Scan for the cell matching the given text and deliver its (X, Y) coordinate at center. 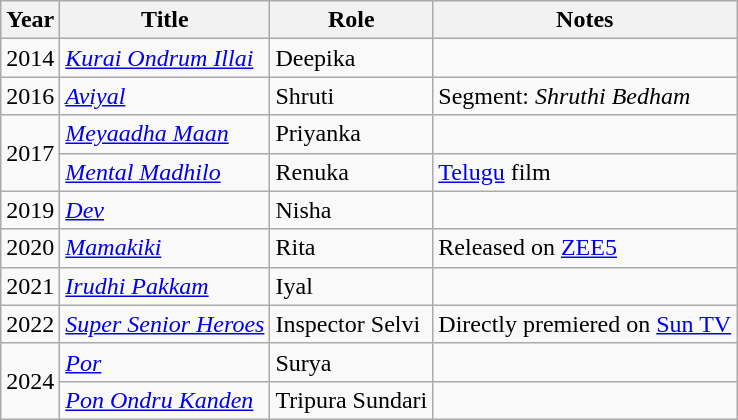
Pon Ondru Kanden (165, 400)
Meyaadha Maan (165, 134)
Mamakiki (165, 248)
Mental Madhilo (165, 172)
Dev (165, 210)
Shruti (352, 96)
Released on ZEE5 (585, 248)
Year (30, 20)
Role (352, 20)
Aviyal (165, 96)
Renuka (352, 172)
Super Senior Heroes (165, 324)
2016 (30, 96)
Nisha (352, 210)
Surya (352, 362)
2024 (30, 381)
Inspector Selvi (352, 324)
Title (165, 20)
Directly premiered on Sun TV (585, 324)
Irudhi Pakkam (165, 286)
Por (165, 362)
2014 (30, 58)
Iyal (352, 286)
Deepika (352, 58)
Segment: Shruthi Bedham (585, 96)
2017 (30, 153)
2021 (30, 286)
Notes (585, 20)
Telugu film (585, 172)
Tripura Sundari (352, 400)
2022 (30, 324)
Priyanka (352, 134)
Kurai Ondrum Illai (165, 58)
Rita (352, 248)
2019 (30, 210)
2020 (30, 248)
